Return the [x, y] coordinate for the center point of the cell that contains the specified text.  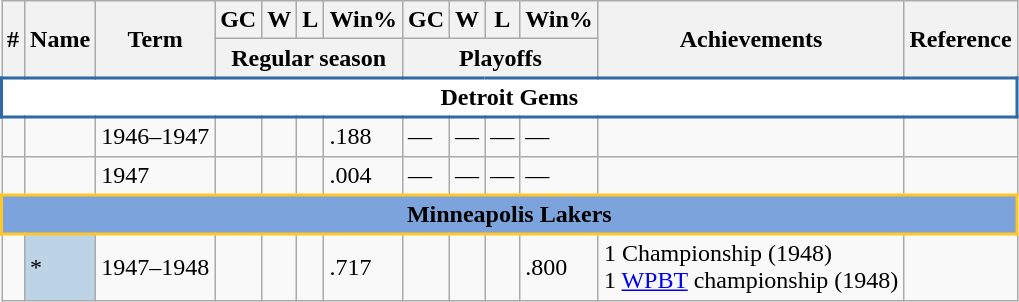
1947–1948 [156, 267]
Detroit Gems [510, 98]
1947 [156, 176]
1946–1947 [156, 136]
Term [156, 40]
Name [60, 40]
.800 [560, 267]
* [60, 267]
.188 [364, 136]
.717 [364, 267]
Achievements [751, 40]
Playoffs [501, 58]
# [14, 40]
.004 [364, 176]
1 Championship (1948)1 WPBT championship (1948) [751, 267]
Regular season [309, 58]
Minneapolis Lakers [510, 215]
Reference [960, 40]
